Find where the given text appears and provide that cell's center as [x, y] coordinate. 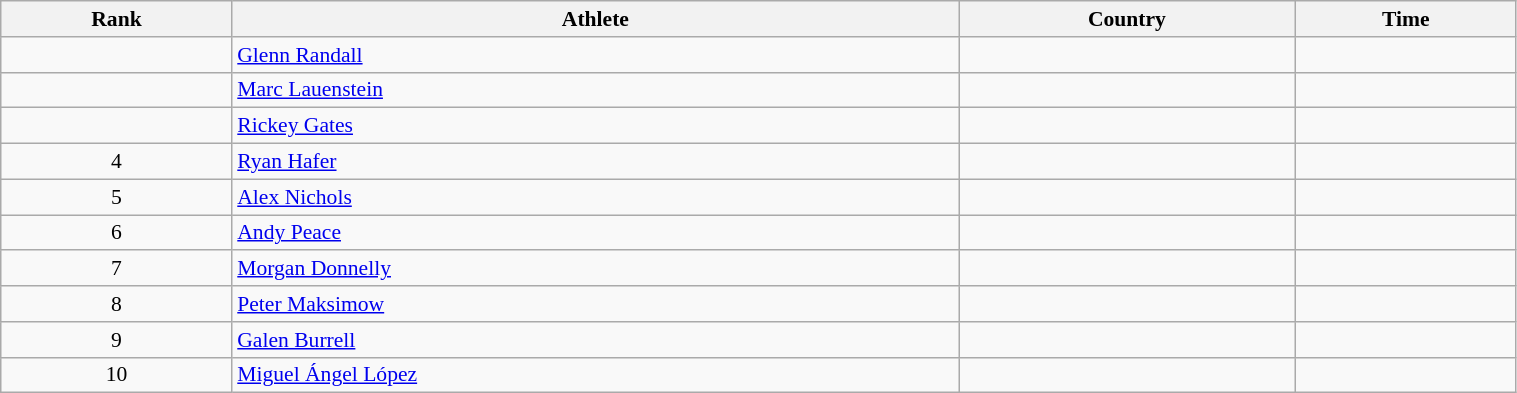
Peter Maksimow [595, 304]
Rank [116, 19]
Marc Lauenstein [595, 90]
Miguel Ángel López [595, 375]
Morgan Donnelly [595, 269]
4 [116, 162]
9 [116, 340]
10 [116, 375]
7 [116, 269]
Rickey Gates [595, 126]
Country [1128, 19]
8 [116, 304]
Galen Burrell [595, 340]
6 [116, 233]
Athlete [595, 19]
Andy Peace [595, 233]
Glenn Randall [595, 55]
Time [1406, 19]
5 [116, 197]
Alex Nichols [595, 197]
Ryan Hafer [595, 162]
